Extract the (X, Y) coordinate from the center of the cell holding the provided text.  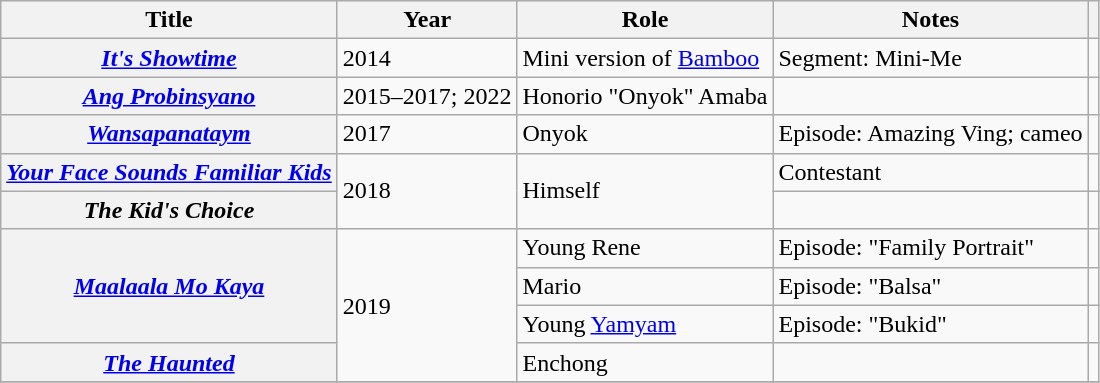
Mario (645, 286)
Role (645, 20)
It's Showtime (169, 58)
Episode: "Bukid" (930, 324)
The Haunted (169, 362)
Year (427, 20)
The Kid's Choice (169, 210)
Segment: Mini-Me (930, 58)
2017 (427, 134)
Young Yamyam (645, 324)
Your Face Sounds Familiar Kids (169, 172)
Wansapanataym (169, 134)
Young Rene (645, 248)
2018 (427, 191)
2019 (427, 305)
Episode: "Family Portrait" (930, 248)
2014 (427, 58)
2015–2017; 2022 (427, 96)
Contestant (930, 172)
Enchong (645, 362)
Episode: "Balsa" (930, 286)
Maalaala Mo Kaya (169, 286)
Notes (930, 20)
Honorio "Onyok" Amaba (645, 96)
Ang Probinsyano (169, 96)
Episode: Amazing Ving; cameo (930, 134)
Onyok (645, 134)
Himself (645, 191)
Title (169, 20)
Mini version of Bamboo (645, 58)
